Pinpoint the cell where the given text exists, returning its [X, Y] midpoint coordinate. 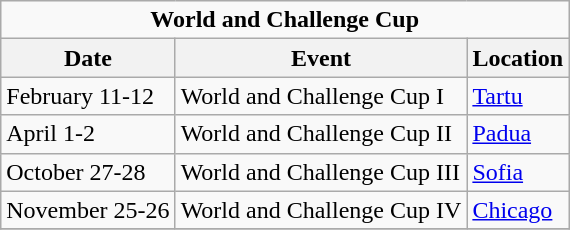
World and Challenge Cup II [321, 134]
Padua [518, 134]
Location [518, 58]
World and Challenge Cup III [321, 172]
World and Challenge Cup [285, 20]
October 27-28 [88, 172]
World and Challenge Cup IV [321, 210]
April 1-2 [88, 134]
November 25-26 [88, 210]
Sofia [518, 172]
February 11-12 [88, 96]
World and Challenge Cup I [321, 96]
Date [88, 58]
Event [321, 58]
Tartu [518, 96]
Chicago [518, 210]
